Locate the cell with the specified text and output its (x, y) center coordinate. 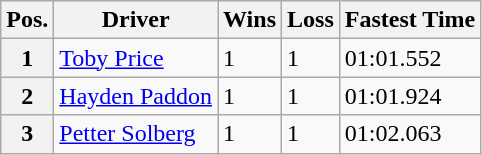
3 (28, 134)
Wins (250, 20)
Toby Price (136, 58)
Loss (311, 20)
01:01.924 (410, 96)
Petter Solberg (136, 134)
Pos. (28, 20)
01:01.552 (410, 58)
2 (28, 96)
Driver (136, 20)
Fastest Time (410, 20)
Hayden Paddon (136, 96)
01:02.063 (410, 134)
